Return the (X, Y) coordinate for the center point of the cell that contains the specified text.  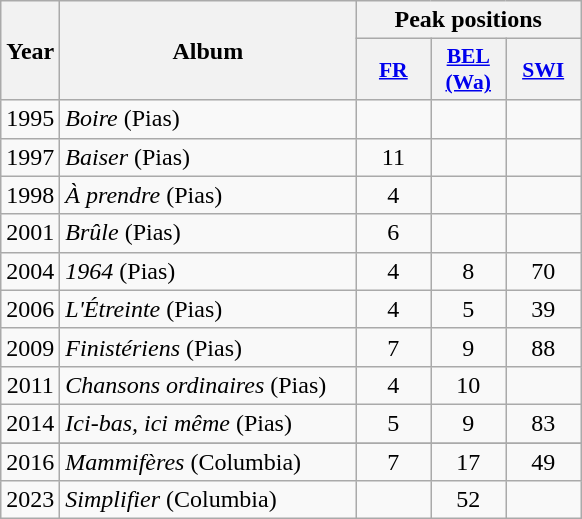
49 (544, 461)
1998 (30, 195)
6 (394, 233)
Simplifier (Columbia) (208, 500)
Album (208, 50)
FR (394, 70)
2014 (30, 423)
2009 (30, 347)
1995 (30, 119)
Mammifères (Columbia) (208, 461)
39 (544, 309)
2006 (30, 309)
Year (30, 50)
Finistériens (Pias) (208, 347)
SWI (544, 70)
Ici-bas, ici même (Pias) (208, 423)
11 (394, 157)
1964 (Pias) (208, 271)
BEL (Wa) (468, 70)
2011 (30, 385)
8 (468, 271)
Baiser (Pias) (208, 157)
2016 (30, 461)
Boire (Pias) (208, 119)
70 (544, 271)
À prendre (Pias) (208, 195)
Peak positions (468, 20)
88 (544, 347)
2001 (30, 233)
Chansons ordinaires (Pias) (208, 385)
52 (468, 500)
Brûle (Pias) (208, 233)
17 (468, 461)
83 (544, 423)
2004 (30, 271)
1997 (30, 157)
2023 (30, 500)
10 (468, 385)
L'Étreinte (Pias) (208, 309)
